Scan for the cell matching the given text and deliver its [X, Y] coordinate at center. 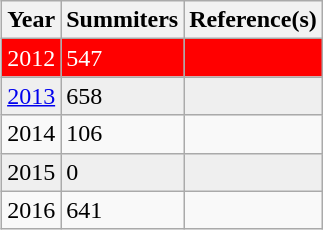
2015 [32, 172]
0 [122, 172]
547 [122, 58]
2014 [32, 134]
658 [122, 96]
2016 [32, 210]
106 [122, 134]
Reference(s) [254, 20]
2012 [32, 58]
2013 [32, 96]
Summiters [122, 20]
641 [122, 210]
Year [32, 20]
